Locate the cell with the specified text and output its [X, Y] center coordinate. 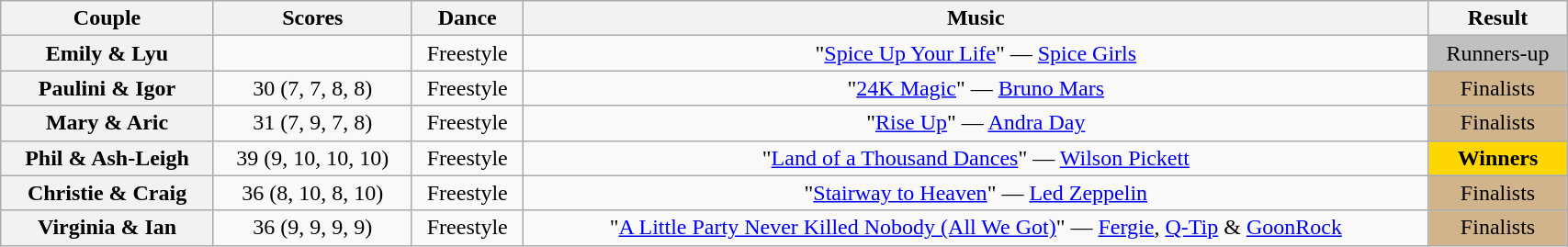
Emily & Lyu [107, 53]
Couple [107, 18]
Paulini & Igor [107, 88]
"A Little Party Never Killed Nobody (All We Got)" — Fergie, Q-Tip & GoonRock [976, 228]
Phil & Ash-Leigh [107, 158]
39 (9, 10, 10, 10) [312, 158]
Scores [312, 18]
36 (9, 9, 9, 9) [312, 228]
30 (7, 7, 8, 8) [312, 88]
"Land of a Thousand Dances" — Wilson Pickett [976, 158]
Virginia & Ian [107, 228]
31 (7, 9, 7, 8) [312, 123]
Christie & Craig [107, 193]
Winners [1497, 158]
"Rise Up" — Andra Day [976, 123]
Dance [467, 18]
"Spice Up Your Life" — Spice Girls [976, 53]
"24K Magic" — Bruno Mars [976, 88]
Mary & Aric [107, 123]
Result [1497, 18]
"Stairway to Heaven" — Led Zeppelin [976, 193]
Music [976, 18]
36 (8, 10, 8, 10) [312, 193]
Runners-up [1497, 53]
